Detect which cell encompasses the target text, then output its (X, Y) center coordinate. 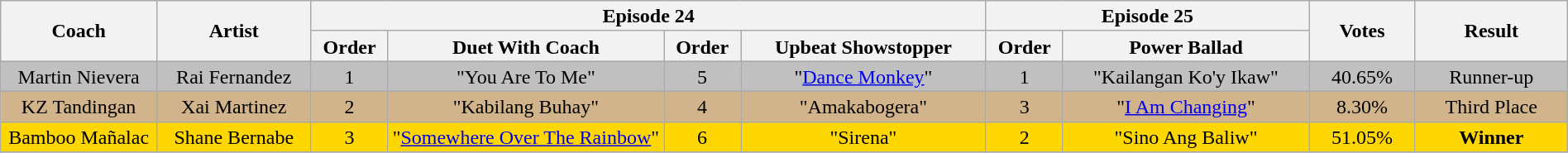
40.65% (1363, 76)
"Sirena" (863, 137)
Episode 25 (1147, 17)
Power Ballad (1186, 46)
Coach (79, 31)
KZ Tandingan (79, 106)
4 (703, 106)
Result (1491, 31)
"Kabilang Buhay" (526, 106)
Duet With Coach (526, 46)
Third Place (1491, 106)
Runner-up (1491, 76)
"You Are To Me" (526, 76)
Episode 24 (648, 17)
51.05% (1363, 137)
Bamboo Mañalac (79, 137)
5 (703, 76)
Artist (233, 31)
8.30% (1363, 106)
Votes (1363, 31)
"I Am Changing" (1186, 106)
Upbeat Showstopper (863, 46)
6 (703, 137)
Martin Nievera (79, 76)
"Kailangan Ko'y Ikaw" (1186, 76)
"Somewhere Over The Rainbow" (526, 137)
"Sino Ang Baliw" (1186, 137)
Shane Bernabe (233, 137)
Rai Fernandez (233, 76)
Winner (1491, 137)
Xai Martinez (233, 106)
"Dance Monkey" (863, 76)
"Amakabogera" (863, 106)
